Provide the (x, y) coordinate of the cell's center where the given text is located.  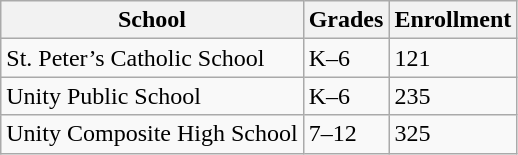
St. Peter’s Catholic School (152, 58)
235 (453, 96)
School (152, 20)
Enrollment (453, 20)
7–12 (346, 134)
Unity Composite High School (152, 134)
Grades (346, 20)
Unity Public School (152, 96)
325 (453, 134)
121 (453, 58)
